Return the (x, y) coordinate for the center point of the cell that contains the specified text.  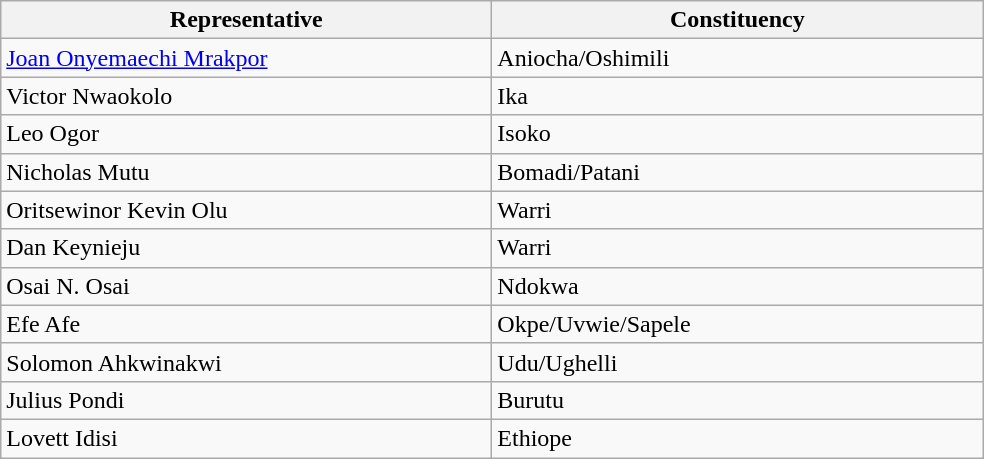
Solomon Ahkwinakwi (246, 362)
Constituency (738, 20)
Burutu (738, 400)
Victor Nwaokolo (246, 96)
Efe Afe (246, 324)
Dan Keynieju (246, 248)
Leo Ogor (246, 134)
Aniocha/Oshimili (738, 58)
Udu/Ughelli (738, 362)
Julius Pondi (246, 400)
Ika (738, 96)
Representative (246, 20)
Isoko (738, 134)
Oritsewinor Kevin Olu (246, 210)
Nicholas Mutu (246, 172)
Lovett Idisi (246, 438)
Osai N. Osai (246, 286)
Ethiope (738, 438)
Bomadi/Patani (738, 172)
Joan Onyemaechi Mrakpor (246, 58)
Okpe/Uvwie/Sapele (738, 324)
Ndokwa (738, 286)
